Identify which cell holds the provided text, then report its (X, Y) central coordinate. 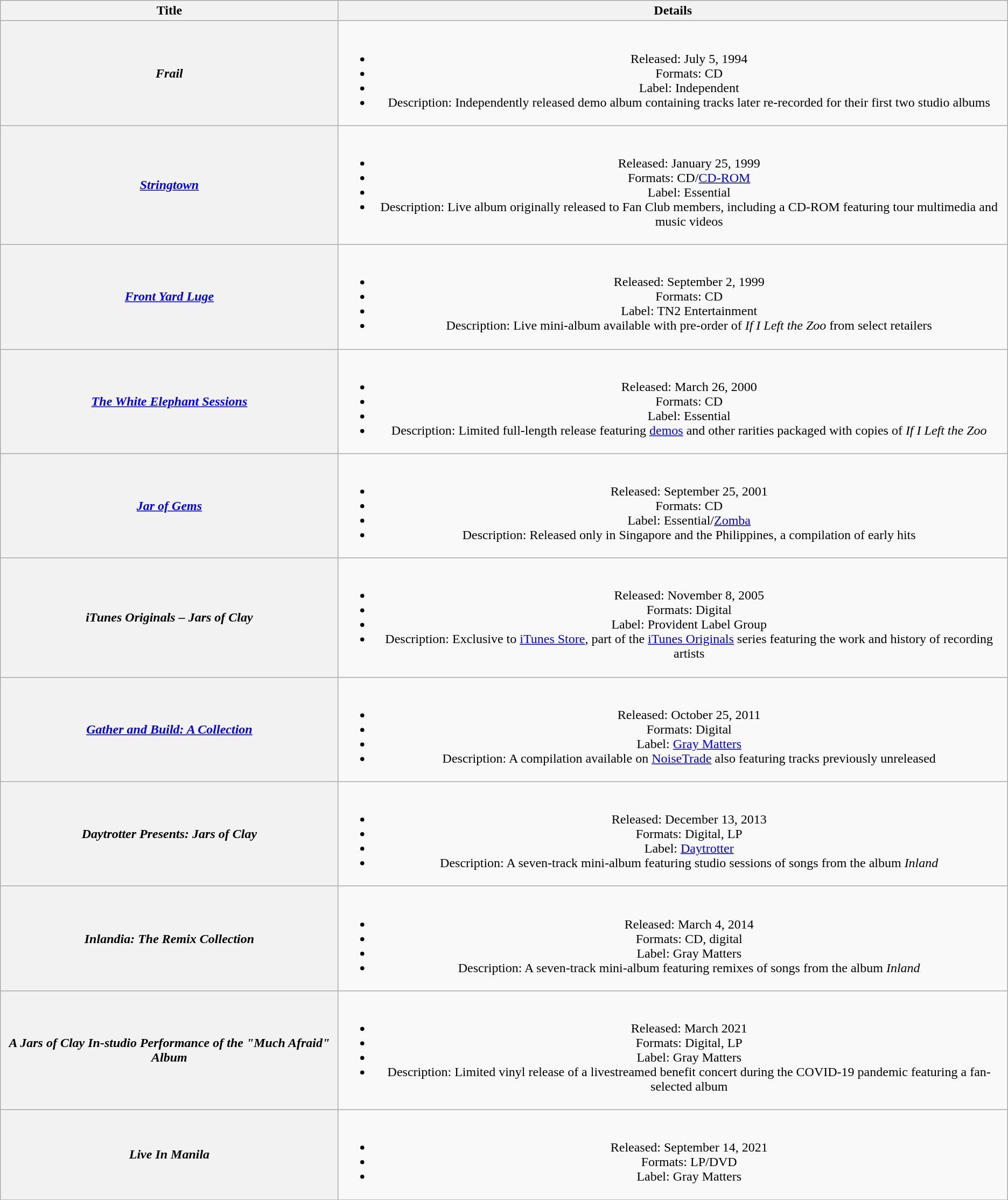
Daytrotter Presents: Jars of Clay (169, 834)
Released: September 14, 2021Formats: LP/DVDLabel: Gray Matters (673, 1155)
Released: March 4, 2014Formats: CD, digitalLabel: Gray MattersDescription: A seven-track mini-album featuring remixes of songs from the album Inland (673, 938)
Inlandia: The Remix Collection (169, 938)
Title (169, 11)
Frail (169, 73)
Live In Manila (169, 1155)
Front Yard Luge (169, 297)
Gather and Build: A Collection (169, 729)
The White Elephant Sessions (169, 401)
Stringtown (169, 185)
Details (673, 11)
Released: September 25, 2001Formats: CDLabel: Essential/ZombaDescription: Released only in Singapore and the Philippines, a compilation of early hits (673, 506)
iTunes Originals – Jars of Clay (169, 617)
A Jars of Clay In-studio Performance of the "Much Afraid" Album (169, 1050)
Jar of Gems (169, 506)
